Detect which cell encompasses the target text, then output its [x, y] center coordinate. 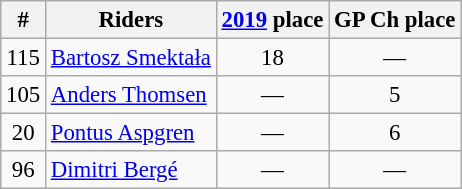
Dimitri Bergé [132, 170]
Pontus Aspgren [132, 133]
96 [24, 170]
GP Ch place [395, 20]
Anders Thomsen [132, 95]
Bartosz Smektała [132, 58]
105 [24, 95]
18 [272, 58]
6 [395, 133]
5 [395, 95]
115 [24, 58]
20 [24, 133]
Riders [132, 20]
2019 place [272, 20]
# [24, 20]
